Output the (x, y) coordinate of the center of the cell containing the given text.  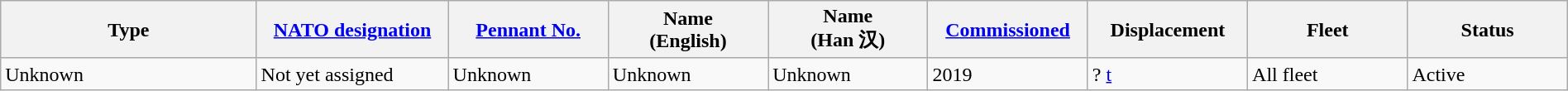
All fleet (1328, 74)
Pennant No. (528, 30)
Status (1487, 30)
Type (129, 30)
Name(Han 汉) (849, 30)
? t (1168, 74)
Commissioned (1007, 30)
Name(English) (688, 30)
NATO designation (352, 30)
Displacement (1168, 30)
Not yet assigned (352, 74)
Fleet (1328, 30)
2019 (1007, 74)
Active (1487, 74)
